Identify which cell holds the provided text, then report its [x, y] central coordinate. 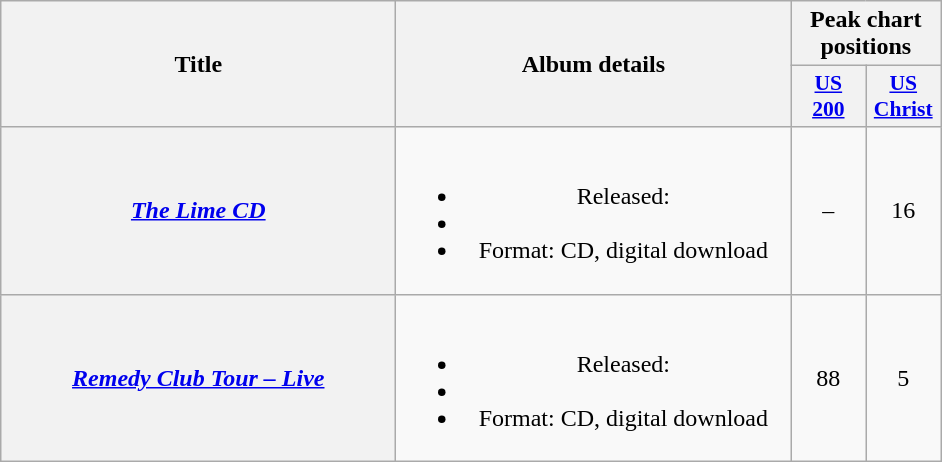
5 [904, 378]
88 [828, 378]
16 [904, 210]
US200 [828, 96]
USChrist [904, 96]
Remedy Club Tour – Live [198, 378]
The Lime CD [198, 210]
Peak chart positions [866, 34]
Title [198, 64]
Album details [594, 64]
– [828, 210]
